From the cell containing the given text, extract its center point as [x, y] coordinate. 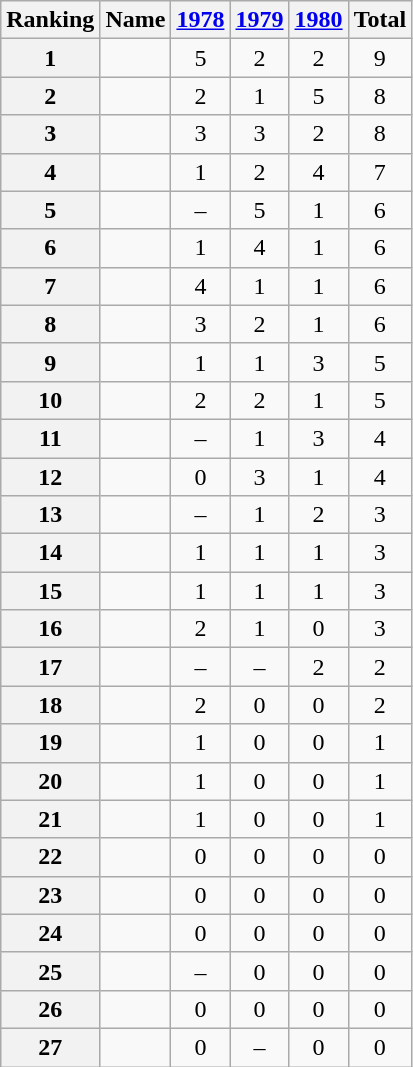
20 [50, 781]
1980 [318, 20]
1978 [200, 20]
18 [50, 705]
Name [136, 20]
15 [50, 591]
Total [380, 20]
21 [50, 819]
27 [50, 1047]
25 [50, 971]
14 [50, 553]
1979 [260, 20]
26 [50, 1009]
12 [50, 477]
13 [50, 515]
22 [50, 857]
Ranking [50, 20]
10 [50, 400]
23 [50, 895]
17 [50, 667]
24 [50, 933]
19 [50, 743]
16 [50, 629]
11 [50, 438]
